Determine the (X, Y) coordinate at the center of the cell enclosing the given text.  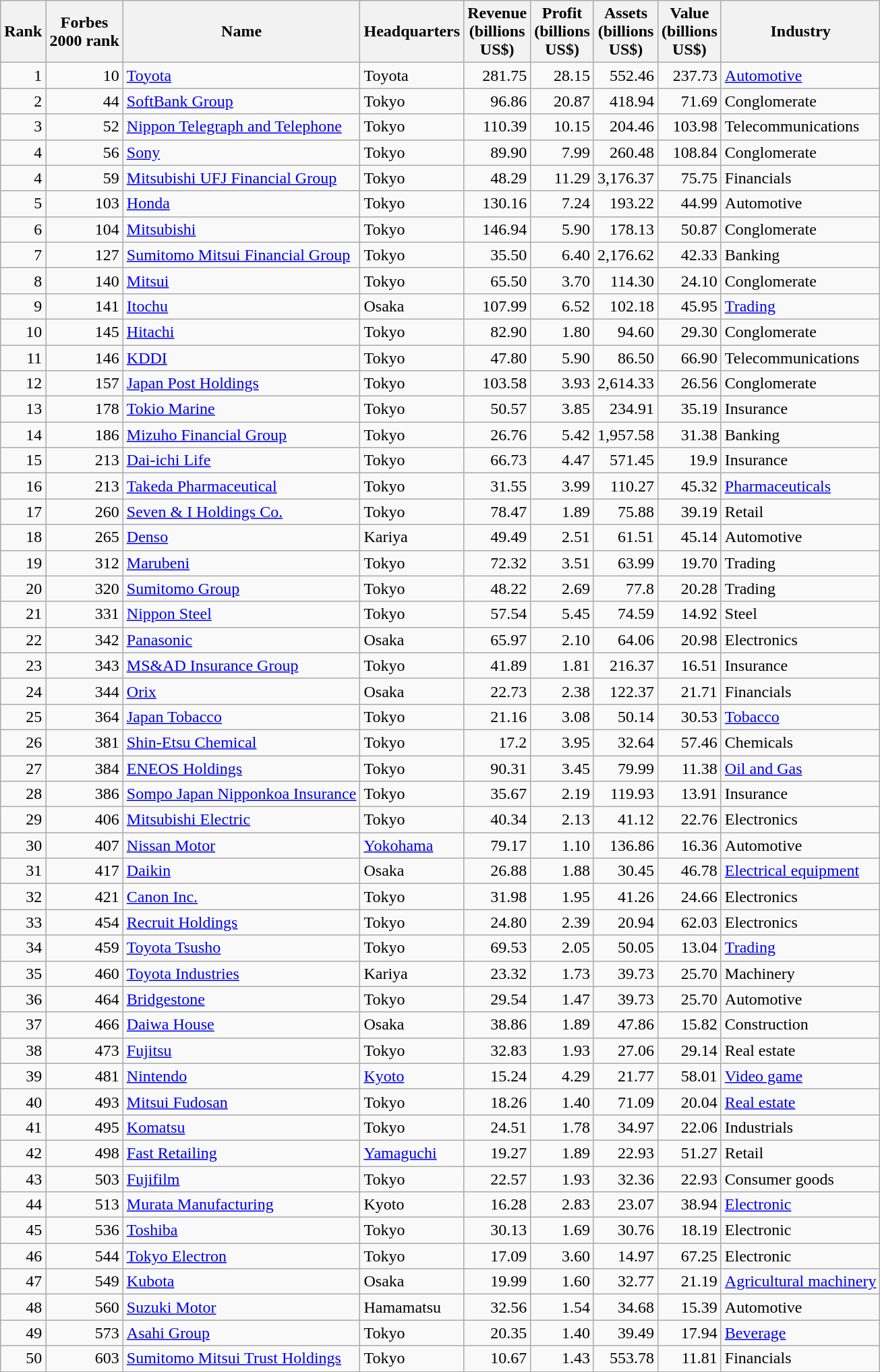
Shin-Etsu Chemical (241, 742)
7.24 (562, 204)
35.50 (498, 255)
Marubeni (241, 563)
3 (23, 127)
503 (84, 1179)
22.06 (690, 1127)
90.31 (498, 768)
473 (84, 1050)
Forbes 2000 rank (84, 32)
ENEOS Holdings (241, 768)
75.75 (690, 178)
Komatsu (241, 1127)
146 (84, 358)
145 (84, 332)
552.46 (626, 76)
114.30 (626, 280)
44.99 (690, 204)
10.15 (562, 127)
17.2 (498, 742)
Sony (241, 152)
Hitachi (241, 332)
16.51 (690, 665)
186 (84, 435)
3.08 (562, 717)
3.70 (562, 280)
Mitsubishi (241, 229)
39.49 (626, 1333)
45.14 (690, 537)
2.19 (562, 794)
4.29 (562, 1076)
481 (84, 1076)
Asahi Group (241, 1333)
50.87 (690, 229)
141 (84, 306)
Hamamatsu (412, 1307)
Canon Inc. (241, 897)
5 (23, 204)
47.86 (626, 1025)
22.73 (498, 691)
26.56 (690, 384)
37 (23, 1025)
2.05 (562, 948)
2.10 (562, 640)
17.09 (498, 1256)
42 (23, 1153)
3,176.37 (626, 178)
21.16 (498, 717)
58.01 (690, 1076)
72.32 (498, 563)
36 (23, 999)
65.97 (498, 640)
50.05 (626, 948)
498 (84, 1153)
19.70 (690, 563)
130.16 (498, 204)
459 (84, 948)
11.81 (690, 1359)
536 (84, 1230)
20.04 (690, 1102)
Sumitomo Group (241, 589)
50 (23, 1359)
1.73 (562, 974)
Toyota Tsusho (241, 948)
260 (84, 512)
Sumitomo Mitsui Trust Holdings (241, 1359)
47 (23, 1282)
35 (23, 974)
Headquarters (412, 32)
Seven & I Holdings Co. (241, 512)
Construction (800, 1025)
Japan Tobacco (241, 717)
140 (84, 280)
32.83 (498, 1050)
41.12 (626, 820)
19.27 (498, 1153)
343 (84, 665)
14.92 (690, 614)
119.93 (626, 794)
Industry (800, 32)
26.88 (498, 871)
157 (84, 384)
344 (84, 691)
94.60 (626, 332)
146.94 (498, 229)
Nintendo (241, 1076)
2.69 (562, 589)
61.51 (626, 537)
57.46 (690, 742)
45.32 (690, 486)
Profit(billions US$) (562, 32)
30.13 (498, 1230)
78.47 (498, 512)
14 (23, 435)
48 (23, 1307)
3.85 (562, 409)
32.56 (498, 1307)
62.03 (690, 922)
204.46 (626, 127)
28.15 (562, 76)
Beverage (800, 1333)
Dai-ichi Life (241, 460)
34 (23, 948)
59 (84, 178)
29.30 (690, 332)
24 (23, 691)
31 (23, 871)
5.42 (562, 435)
1,957.58 (626, 435)
1.69 (562, 1230)
417 (84, 871)
178.13 (626, 229)
Mitsui Fudosan (241, 1102)
Nissan Motor (241, 845)
23.07 (626, 1205)
Murata Manufacturing (241, 1205)
1.88 (562, 871)
Toyota Industries (241, 974)
31.55 (498, 486)
20.35 (498, 1333)
573 (84, 1333)
52 (84, 127)
46.78 (690, 871)
6.52 (562, 306)
1.81 (562, 665)
2,176.62 (626, 255)
20.98 (690, 640)
46 (23, 1256)
50.14 (626, 717)
3.95 (562, 742)
22.76 (690, 820)
460 (84, 974)
7.99 (562, 152)
21.77 (626, 1076)
1 (23, 76)
364 (84, 717)
342 (84, 640)
407 (84, 845)
48.29 (498, 178)
65.50 (498, 280)
24.51 (498, 1127)
553.78 (626, 1359)
17.94 (690, 1333)
25 (23, 717)
27.06 (626, 1050)
Steel (800, 614)
8 (23, 280)
32.36 (626, 1179)
571.45 (626, 460)
57.54 (498, 614)
312 (84, 563)
260.48 (626, 152)
75.88 (626, 512)
Sumitomo Mitsui Financial Group (241, 255)
31.98 (498, 897)
38.86 (498, 1025)
41.26 (626, 897)
Chemicals (800, 742)
12 (23, 384)
32 (23, 897)
29.54 (498, 999)
Mitsubishi UFJ Financial Group (241, 178)
19 (23, 563)
20.94 (626, 922)
2 (23, 101)
493 (84, 1102)
96.86 (498, 101)
Itochu (241, 306)
18 (23, 537)
193.22 (626, 204)
14.97 (626, 1256)
1.95 (562, 897)
6.40 (562, 255)
Daikin (241, 871)
30.53 (690, 717)
7 (23, 255)
406 (84, 820)
320 (84, 589)
11.29 (562, 178)
Yokohama (412, 845)
Fujifilm (241, 1179)
27 (23, 768)
10.67 (498, 1359)
1.10 (562, 845)
Toshiba (241, 1230)
102.18 (626, 306)
Pharmaceuticals (800, 486)
39 (23, 1076)
1.54 (562, 1307)
26.76 (498, 435)
103 (84, 204)
331 (84, 614)
15.24 (498, 1076)
Rank (23, 32)
234.91 (626, 409)
1.47 (562, 999)
Consumer goods (800, 1179)
48.22 (498, 589)
30.45 (626, 871)
32.77 (626, 1282)
1.60 (562, 1282)
216.37 (626, 665)
29.14 (690, 1050)
3.60 (562, 1256)
Sompo Japan Nipponkoa Insurance (241, 794)
34.68 (626, 1307)
110.27 (626, 486)
24.80 (498, 922)
38.94 (690, 1205)
1.80 (562, 332)
418.94 (626, 101)
464 (84, 999)
30.76 (626, 1230)
51.27 (690, 1153)
66.90 (690, 358)
43 (23, 1179)
Value(billions US$) (690, 32)
79.99 (626, 768)
Bridgestone (241, 999)
22 (23, 640)
69.53 (498, 948)
28 (23, 794)
1.43 (562, 1359)
16.28 (498, 1205)
33 (23, 922)
18.19 (690, 1230)
Revenue(billions US$) (498, 32)
Yamaguchi (412, 1153)
30 (23, 845)
281.75 (498, 76)
122.37 (626, 691)
560 (84, 1307)
104 (84, 229)
47.80 (498, 358)
21.71 (690, 691)
31.38 (690, 435)
45 (23, 1230)
42.33 (690, 255)
21 (23, 614)
Agricultural machinery (800, 1282)
67.25 (690, 1256)
Assets(billions US$) (626, 32)
41 (23, 1127)
34.97 (626, 1127)
Suzuki Motor (241, 1307)
40 (23, 1102)
265 (84, 537)
Japan Post Holdings (241, 384)
Name (241, 32)
21.19 (690, 1282)
544 (84, 1256)
108.84 (690, 152)
35.19 (690, 409)
384 (84, 768)
50.57 (498, 409)
24.10 (690, 280)
495 (84, 1127)
466 (84, 1025)
45.95 (690, 306)
381 (84, 742)
Recruit Holdings (241, 922)
Nippon Telegraph and Telephone (241, 127)
16 (23, 486)
Tobacco (800, 717)
11 (23, 358)
15.39 (690, 1307)
29 (23, 820)
454 (84, 922)
35.67 (498, 794)
74.59 (626, 614)
24.66 (690, 897)
3.51 (562, 563)
Orix (241, 691)
79.17 (498, 845)
127 (84, 255)
82.90 (498, 332)
40.34 (498, 820)
Tokio Marine (241, 409)
13.04 (690, 948)
107.99 (498, 306)
421 (84, 897)
549 (84, 1282)
Panasonic (241, 640)
17 (23, 512)
237.73 (690, 76)
6 (23, 229)
MS&AD Insurance Group (241, 665)
513 (84, 1205)
23 (23, 665)
Denso (241, 537)
103.58 (498, 384)
2.51 (562, 537)
2.38 (562, 691)
Machinery (800, 974)
56 (84, 152)
Fast Retailing (241, 1153)
64.06 (626, 640)
Mizuho Financial Group (241, 435)
41.89 (498, 665)
103.98 (690, 127)
20 (23, 589)
22.57 (498, 1179)
Industrials (800, 1127)
4.47 (562, 460)
603 (84, 1359)
Fujitsu (241, 1050)
Tokyo Electron (241, 1256)
49 (23, 1333)
38 (23, 1050)
136.86 (626, 845)
20.28 (690, 589)
3.99 (562, 486)
Mitsui (241, 280)
2.13 (562, 820)
11.38 (690, 768)
77.8 (626, 589)
Video game (800, 1076)
Mitsubishi Electric (241, 820)
KDDI (241, 358)
13.91 (690, 794)
23.32 (498, 974)
2,614.33 (626, 384)
1.78 (562, 1127)
71.69 (690, 101)
110.39 (498, 127)
9 (23, 306)
89.90 (498, 152)
178 (84, 409)
386 (84, 794)
71.09 (626, 1102)
20.87 (562, 101)
3.93 (562, 384)
Kubota (241, 1282)
13 (23, 409)
63.99 (626, 563)
SoftBank Group (241, 101)
19.99 (498, 1282)
15.82 (690, 1025)
Takeda Pharmaceutical (241, 486)
18.26 (498, 1102)
66.73 (498, 460)
Nippon Steel (241, 614)
39.19 (690, 512)
5.45 (562, 614)
2.83 (562, 1205)
Oil and Gas (800, 768)
19.9 (690, 460)
2.39 (562, 922)
26 (23, 742)
Honda (241, 204)
16.36 (690, 845)
Daiwa House (241, 1025)
49.49 (498, 537)
15 (23, 460)
86.50 (626, 358)
32.64 (626, 742)
Electrical equipment (800, 871)
3.45 (562, 768)
